From the cell containing the given text, extract its center point as [X, Y] coordinate. 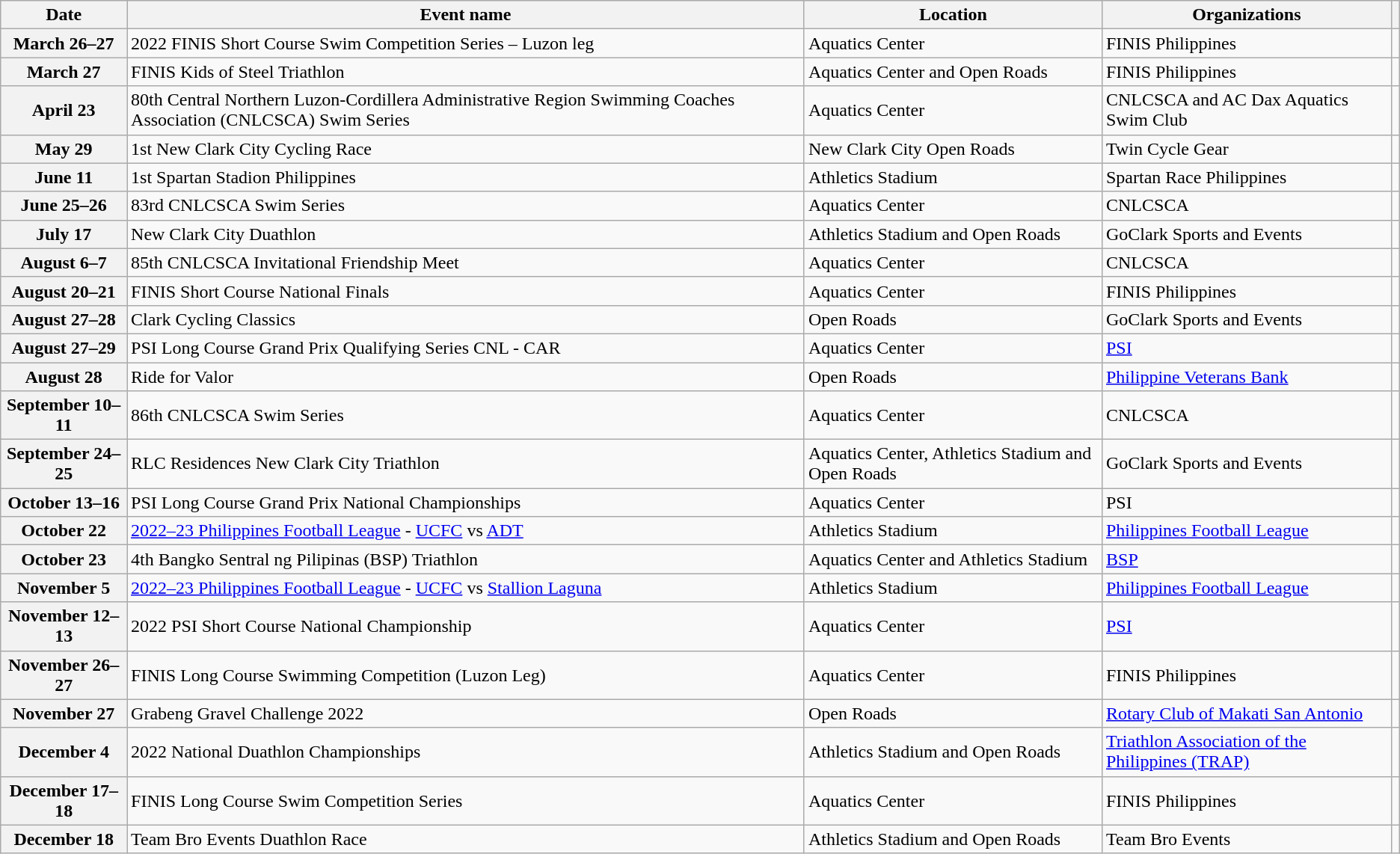
FINIS Long Course Swimming Competition (Luzon Leg) [466, 675]
November 12–13 [64, 627]
Rotary Club of Makati San Antonio [1246, 713]
Grabeng Gravel Challenge 2022 [466, 713]
June 25–26 [64, 206]
1st New Clark City Cycling Race [466, 149]
Aquatics Center and Athletics Stadium [953, 559]
August 20–21 [64, 291]
FINIS Long Course Swim Competition Series [466, 800]
December 18 [64, 839]
November 5 [64, 588]
2022 National Duathlon Championships [466, 752]
2022–23 Philippines Football League - UCFC vs Stallion Laguna [466, 588]
4th Bangko Sentral ng Pilipinas (BSP) Triathlon [466, 559]
PSI Long Course Grand Prix Qualifying Series CNL - CAR [466, 348]
Team Bro Events [1246, 839]
November 27 [64, 713]
June 11 [64, 177]
Ride for Valor [466, 376]
August 27–28 [64, 319]
83rd CNLCSCA Swim Series [466, 206]
Philippine Veterans Bank [1246, 376]
New Clark City Open Roads [953, 149]
New Clark City Duathlon [466, 234]
November 26–27 [64, 675]
BSP [1246, 559]
August 6–7 [64, 262]
October 23 [64, 559]
August 28 [64, 376]
Date [64, 15]
May 29 [64, 149]
Spartan Race Philippines [1246, 177]
Triathlon Association of the Philippines (TRAP) [1246, 752]
RLC Residences New Clark City Triathlon [466, 464]
80th Central Northern Luzon-Cordillera Administrative Region Swimming Coaches Association (CNLCSCA) Swim Series [466, 111]
April 23 [64, 111]
FINIS Short Course National Finals [466, 291]
September 10–11 [64, 416]
December 17–18 [64, 800]
Organizations [1246, 15]
PSI Long Course Grand Prix National Championships [466, 503]
July 17 [64, 234]
Team Bro Events Duathlon Race [466, 839]
1st Spartan Stadion Philippines [466, 177]
2022 PSI Short Course National Championship [466, 627]
August 27–29 [64, 348]
Clark Cycling Classics [466, 319]
Twin Cycle Gear [1246, 149]
2022 FINIS Short Course Swim Competition Series – Luzon leg [466, 43]
FINIS Kids of Steel Triathlon [466, 72]
March 27 [64, 72]
Aquatics Center and Open Roads [953, 72]
Aquatics Center, Athletics Stadium and Open Roads [953, 464]
85th CNLCSCA Invitational Friendship Meet [466, 262]
86th CNLCSCA Swim Series [466, 416]
September 24–25 [64, 464]
October 22 [64, 531]
October 13–16 [64, 503]
CNLCSCA and AC Dax Aquatics Swim Club [1246, 111]
Location [953, 15]
December 4 [64, 752]
2022–23 Philippines Football League - UCFC vs ADT [466, 531]
March 26–27 [64, 43]
Event name [466, 15]
